Return [X, Y] of the center of cell containing provided text 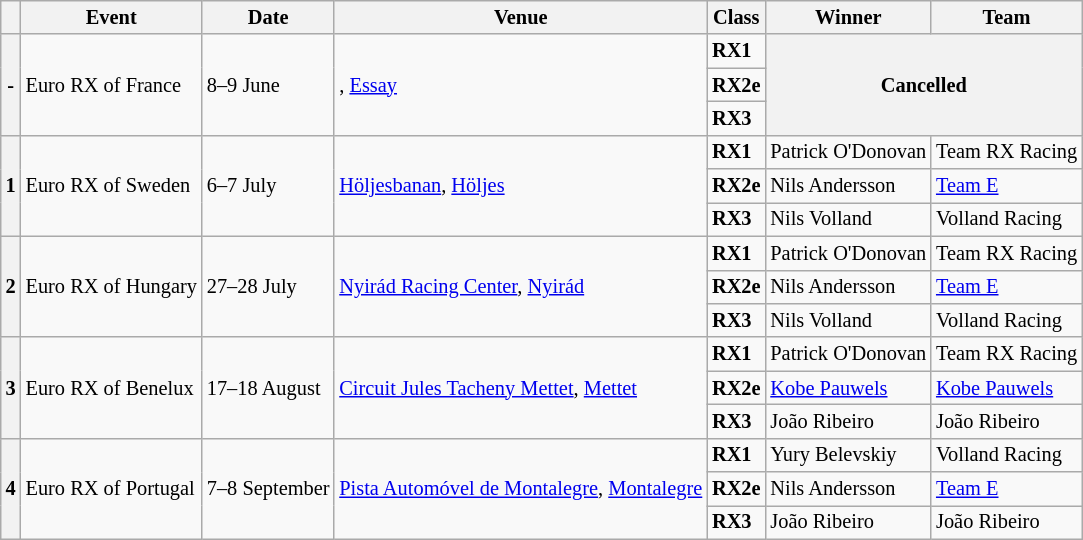
2 [11, 286]
Venue [520, 17]
Circuit Jules Tacheny Mettet, Mettet [520, 388]
3 [11, 388]
Cancelled [924, 84]
Event [112, 17]
Euro RX of Benelux [112, 388]
1 [11, 186]
Euro RX of France [112, 84]
7–8 September [268, 488]
Euro RX of Portugal [112, 488]
4 [11, 488]
Euro RX of Sweden [112, 186]
Pista Automóvel de Montalegre, Montalegre [520, 488]
Date [268, 17]
Yury Belevskiy [848, 455]
- [11, 84]
17–18 August [268, 388]
Winner [848, 17]
Euro RX of Hungary [112, 286]
Team [1006, 17]
8–9 June [268, 84]
27–28 July [268, 286]
, Essay [520, 84]
Class [736, 17]
Höljesbanan, Höljes [520, 186]
Nyirád Racing Center, Nyirád [520, 286]
6–7 July [268, 186]
